Pinpoint the cell where the given text exists, returning its [X, Y] midpoint coordinate. 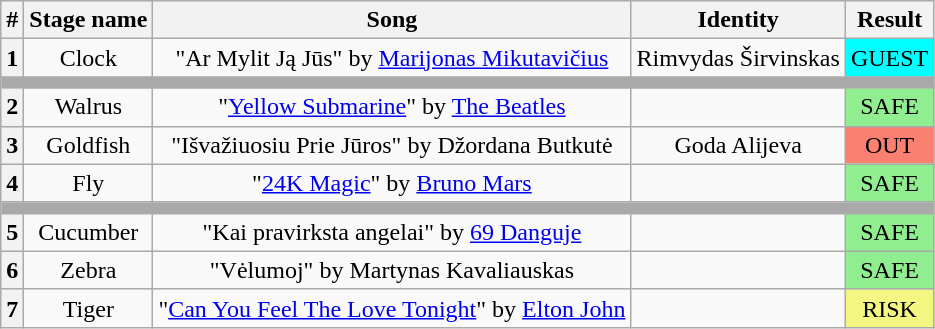
Identity [738, 20]
Clock [88, 58]
Zebra [88, 270]
"24K Magic" by Bruno Mars [392, 183]
5 [12, 232]
Fly [88, 183]
Walrus [88, 107]
Goldfish [88, 145]
"Yellow Submarine" by The Beatles [392, 107]
6 [12, 270]
RISK [889, 308]
2 [12, 107]
Cucumber [88, 232]
7 [12, 308]
"Išvažiuosiu Prie Jūros" by Džordana Butkutė [392, 145]
Goda Alijeva [738, 145]
"Ar Mylit Ją Jūs" by Marijonas Mikutavičius [392, 58]
Tiger [88, 308]
"Vėlumoj" by Martynas Kavaliauskas [392, 270]
GUEST [889, 58]
4 [12, 183]
Song [392, 20]
Stage name [88, 20]
3 [12, 145]
"Can You Feel The Love Tonight" by Elton John [392, 308]
1 [12, 58]
Result [889, 20]
Rimvydas Širvinskas [738, 58]
OUT [889, 145]
# [12, 20]
"Kai pravirksta angelai" by 69 Danguje [392, 232]
